Pinpoint the cell where the given text exists, returning its (x, y) midpoint coordinate. 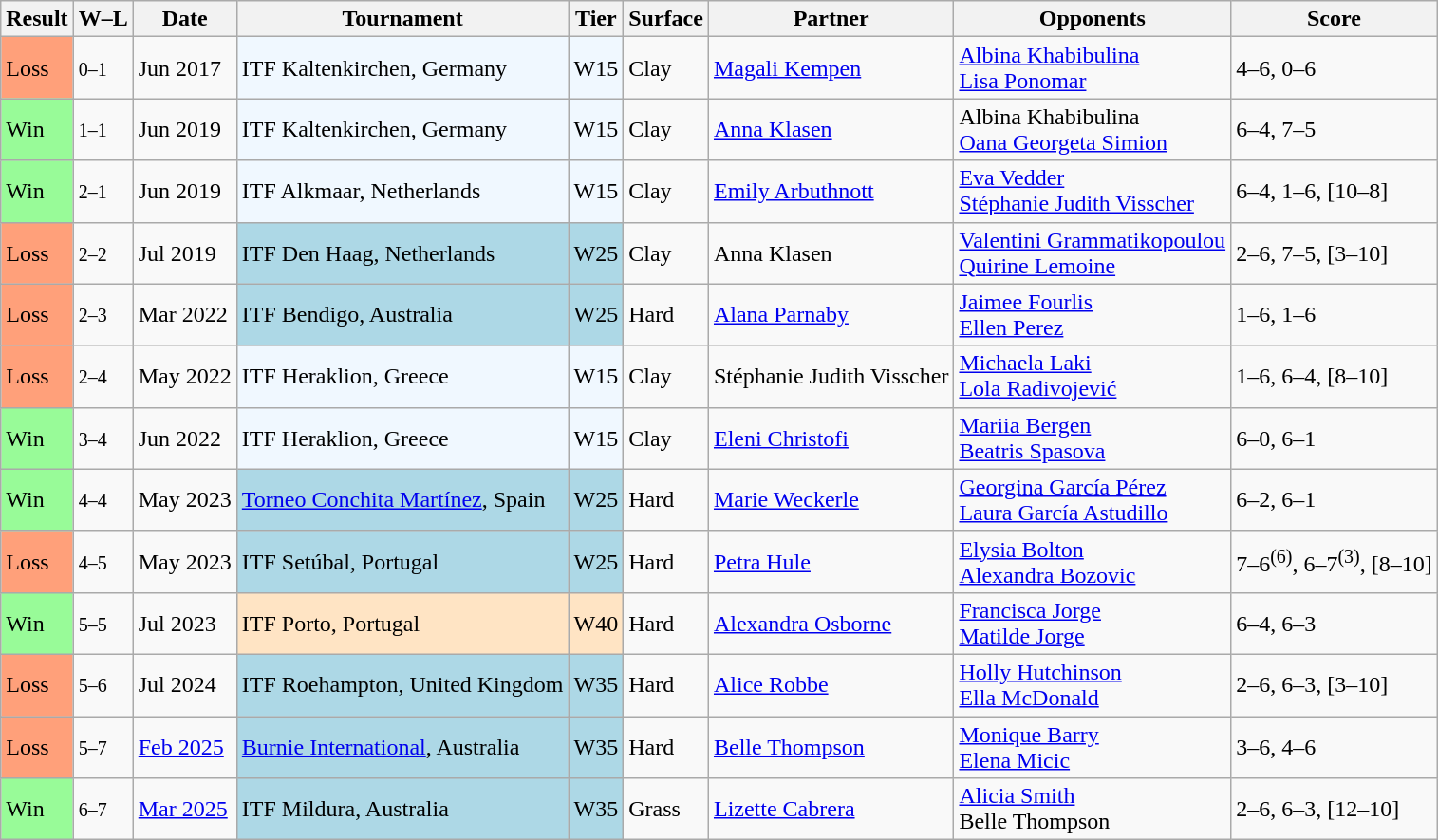
Alexandra Osborne (831, 623)
6–4, 1–6, [10–8] (1335, 192)
6–4, 6–3 (1335, 623)
Elysia Bolton Alexandra Bozovic (1093, 562)
Jul 2019 (184, 252)
Albina Khabibulina Oana Georgeta Simion (1093, 129)
Emily Arbuthnott (831, 192)
Alana Parnaby (831, 315)
Georgina García Pérez Laura García Astudillo (1093, 499)
4–5 (103, 562)
1–6, 6–4, [8–10] (1335, 376)
ITF Den Haag, Netherlands (402, 252)
Feb 2025 (184, 746)
3–4 (103, 439)
Tier (596, 19)
0–1 (103, 68)
Mar 2022 (184, 315)
Mar 2025 (184, 809)
6–0, 6–1 (1335, 439)
Monique Barry Elena Micic (1093, 746)
ITF Alkmaar, Netherlands (402, 192)
Jun 2022 (184, 439)
Francisca Jorge Matilde Jorge (1093, 623)
Stéphanie Judith Visscher (831, 376)
6–4, 7–5 (1335, 129)
Partner (831, 19)
Mariia Bergen Beatris Spasova (1093, 439)
5–7 (103, 746)
4–6, 0–6 (1335, 68)
ITF Roehampton, United Kingdom (402, 685)
3–6, 4–6 (1335, 746)
Jul 2024 (184, 685)
Lizette Cabrera (831, 809)
2–2 (103, 252)
6–7 (103, 809)
W40 (596, 623)
Holly Hutchinson Ella McDonald (1093, 685)
Alice Robbe (831, 685)
5–5 (103, 623)
Surface (666, 19)
Date (184, 19)
1–6, 1–6 (1335, 315)
5–6 (103, 685)
ITF Mildura, Australia (402, 809)
Torneo Conchita Martínez, Spain (402, 499)
2–1 (103, 192)
2–6, 6–3, [3–10] (1335, 685)
Albina Khabibulina Lisa Ponomar (1093, 68)
4–4 (103, 499)
1–1 (103, 129)
Burnie International, Australia (402, 746)
7–6(6), 6–7(3), [8–10] (1335, 562)
W–L (103, 19)
Score (1335, 19)
Jul 2023 (184, 623)
Tournament (402, 19)
Result (37, 19)
May 2022 (184, 376)
ITF Bendigo, Australia (402, 315)
Petra Hule (831, 562)
Alicia Smith Belle Thompson (1093, 809)
2–3 (103, 315)
2–6, 7–5, [3–10] (1335, 252)
Eva Vedder Stéphanie Judith Visscher (1093, 192)
Marie Weckerle (831, 499)
ITF Porto, Portugal (402, 623)
6–2, 6–1 (1335, 499)
Eleni Christofi (831, 439)
Magali Kempen (831, 68)
Valentini Grammatikopoulou Quirine Lemoine (1093, 252)
Michaela Laki Lola Radivojević (1093, 376)
2–4 (103, 376)
Grass (666, 809)
Opponents (1093, 19)
2–6, 6–3, [12–10] (1335, 809)
Belle Thompson (831, 746)
Jaimee Fourlis Ellen Perez (1093, 315)
ITF Setúbal, Portugal (402, 562)
Jun 2017 (184, 68)
